Capture the cell that displays the provided text and extract its (X, Y) central coordinate. 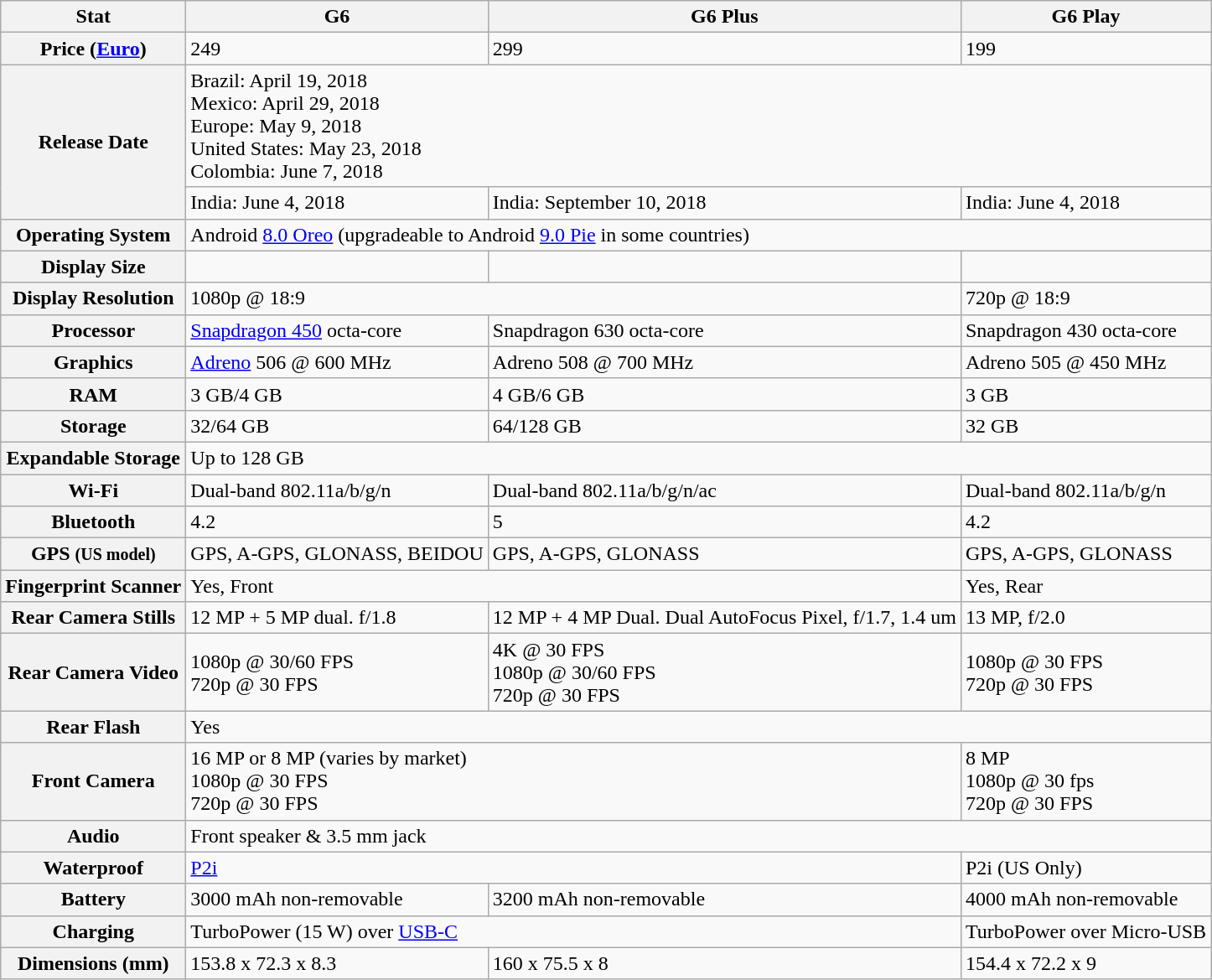
32/64 GB (337, 426)
Dual-band 802.11a/b/g/n/ac (724, 490)
5 (724, 522)
Expandable Storage (94, 458)
64/128 GB (724, 426)
1080p @ 30 FPS720p @ 30 FPS (1085, 672)
4000 mAh non-removable (1085, 900)
153.8 x 72.3 x 8.3 (337, 963)
4K @ 30 FPS1080p @ 30/60 FPS720p @ 30 FPS (724, 672)
720p @ 18:9 (1085, 298)
India: September 10, 2018 (724, 203)
Storage (94, 426)
TurboPower over Micro-USB (1085, 931)
199 (1085, 49)
Dimensions (mm) (94, 963)
G6 Plus (724, 17)
154.4 x 72.2 x 9 (1085, 963)
Operating System (94, 235)
Rear Camera Video (94, 672)
Front speaker & 3.5 mm jack (699, 836)
3200 mAh non-removable (724, 900)
Yes, Front (573, 586)
Rear Flash (94, 727)
Yes (699, 727)
32 GB (1085, 426)
Snapdragon 450 octa-core (337, 330)
Wi-Fi (94, 490)
GPS (US model) (94, 554)
P2i (573, 868)
P2i (US Only) (1085, 868)
Android 8.0 Oreo (upgradeable to Android 9.0 Pie in some countries) (699, 235)
Fingerprint Scanner (94, 586)
3 GB/4 GB (337, 394)
160 x 75.5 x 8 (724, 963)
Battery (94, 900)
Processor (94, 330)
Snapdragon 430 octa-core (1085, 330)
GPS, A-GPS, GLONASS, BEIDOU (337, 554)
Graphics (94, 362)
299 (724, 49)
G6 Play (1085, 17)
Yes, Rear (1085, 586)
TurboPower (15 W) over USB-C (573, 931)
Stat (94, 17)
Bluetooth (94, 522)
Adreno 505 @ 450 MHz (1085, 362)
Release Date (94, 142)
1080p @ 18:9 (573, 298)
249 (337, 49)
3000 mAh non-removable (337, 900)
Charging (94, 931)
Display Resolution (94, 298)
Brazil: April 19, 2018Mexico: April 29, 2018Europe: May 9, 2018United States: May 23, 2018Colombia: June 7, 2018 (699, 126)
Audio (94, 836)
Snapdragon 630 octa-core (724, 330)
4 GB/6 GB (724, 394)
3 GB (1085, 394)
Waterproof (94, 868)
12 MP + 4 MP Dual. Dual AutoFocus Pixel, f/1.7, 1.4 um (724, 618)
1080p @ 30/60 FPS720p @ 30 FPS (337, 672)
RAM (94, 394)
12 MP + 5 MP dual. f/1.8 (337, 618)
Adreno 506 @ 600 MHz (337, 362)
Display Size (94, 267)
Up to 128 GB (699, 458)
Front Camera (94, 781)
Rear Camera Stills (94, 618)
16 MP or 8 MP (varies by market)1080p @ 30 FPS720p @ 30 FPS (573, 781)
G6 (337, 17)
13 MP, f/2.0 (1085, 618)
Price (Euro) (94, 49)
8 MP1080p @ 30 fps720p @ 30 FPS (1085, 781)
Adreno 508 @ 700 MHz (724, 362)
